Search for the cell housing the specified text and yield its [x, y] center coordinate. 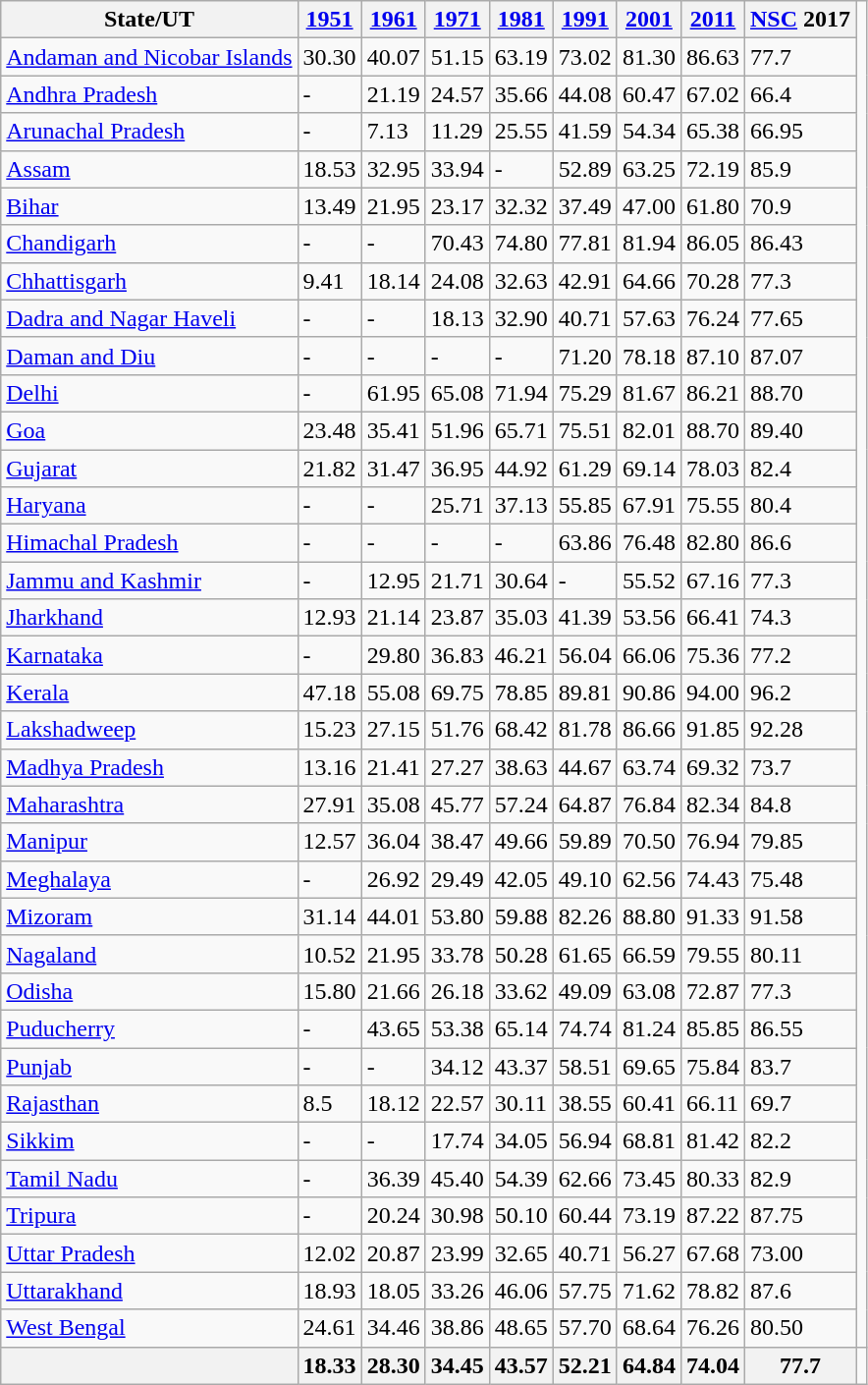
81.94 [648, 244]
30.64 [520, 581]
63.25 [648, 169]
43.57 [520, 1365]
34.46 [393, 1328]
18.53 [330, 169]
79.85 [801, 842]
34.05 [520, 1141]
37.49 [585, 206]
Karnataka [149, 655]
34.45 [458, 1365]
18.05 [393, 1291]
86.21 [713, 393]
66.4 [801, 94]
36.95 [458, 469]
Arunachal Pradesh [149, 132]
81.42 [713, 1141]
Puducherry [149, 1028]
Andaman and Nicobar Islands [149, 57]
73.45 [648, 1179]
63.08 [648, 991]
Madhya Pradesh [149, 767]
82.9 [801, 1179]
30.98 [458, 1216]
69.14 [648, 469]
18.93 [330, 1291]
82.01 [648, 430]
66.41 [713, 618]
85.9 [801, 169]
28.30 [393, 1365]
74.74 [585, 1028]
23.87 [458, 618]
50.10 [520, 1216]
89.81 [585, 692]
1981 [520, 20]
96.2 [801, 692]
56.94 [585, 1141]
26.18 [458, 991]
49.09 [585, 991]
94.00 [713, 692]
67.68 [713, 1253]
80.33 [713, 1179]
20.24 [393, 1216]
71.20 [585, 356]
86.05 [713, 244]
80.4 [801, 506]
13.49 [330, 206]
21.82 [330, 469]
73.19 [648, 1216]
73.00 [801, 1253]
46.21 [520, 655]
59.89 [585, 842]
91.85 [713, 730]
54.39 [520, 1179]
79.55 [713, 954]
33.94 [458, 169]
75.51 [585, 430]
38.63 [520, 767]
17.74 [458, 1141]
32.63 [520, 281]
43.65 [393, 1028]
45.40 [458, 1179]
74.3 [801, 618]
52.21 [585, 1365]
38.47 [458, 842]
42.05 [520, 879]
8.5 [330, 1104]
45.77 [458, 804]
60.44 [585, 1216]
47.00 [648, 206]
61.95 [393, 393]
56.04 [585, 655]
Jharkhand [149, 618]
Uttar Pradesh [149, 1253]
57.24 [520, 804]
34.12 [458, 1066]
15.23 [330, 730]
70.28 [713, 281]
18.33 [330, 1365]
57.63 [648, 318]
82.34 [713, 804]
1961 [393, 20]
82.2 [801, 1141]
2001 [648, 20]
68.81 [648, 1141]
67.02 [713, 94]
24.08 [458, 281]
33.62 [520, 991]
86.66 [648, 730]
78.03 [713, 469]
Kerala [149, 692]
91.33 [713, 916]
53.56 [648, 618]
70.43 [458, 244]
81.30 [648, 57]
54.34 [648, 132]
18.13 [458, 318]
30.30 [330, 57]
48.65 [520, 1328]
1991 [585, 20]
51.76 [458, 730]
59.88 [520, 916]
32.95 [393, 169]
87.75 [801, 1216]
63.19 [520, 57]
12.57 [330, 842]
35.66 [520, 94]
85.85 [713, 1028]
69.65 [648, 1066]
80.50 [801, 1328]
89.40 [801, 430]
21.19 [393, 94]
82.80 [713, 543]
24.57 [458, 94]
69.32 [713, 767]
78.82 [713, 1291]
82.26 [585, 916]
56.27 [648, 1253]
36.39 [393, 1179]
Tamil Nadu [149, 1179]
66.59 [648, 954]
37.13 [520, 506]
71.62 [648, 1291]
21.71 [458, 581]
41.59 [585, 132]
81.67 [648, 393]
38.55 [585, 1104]
27.27 [458, 767]
55.52 [648, 581]
61.29 [585, 469]
86.55 [801, 1028]
62.56 [648, 879]
Odisha [149, 991]
61.80 [713, 206]
7.13 [393, 132]
86.6 [801, 543]
10.52 [330, 954]
12.02 [330, 1253]
Chandigarh [149, 244]
55.08 [393, 692]
Bihar [149, 206]
84.8 [801, 804]
66.95 [801, 132]
Dadra and Nagar Haveli [149, 318]
36.04 [393, 842]
Rajasthan [149, 1104]
Tripura [149, 1216]
58.51 [585, 1066]
24.61 [330, 1328]
61.65 [585, 954]
47.18 [330, 692]
50.28 [520, 954]
77.65 [801, 318]
66.06 [648, 655]
65.08 [458, 393]
2011 [713, 20]
33.26 [458, 1291]
49.10 [585, 879]
42.91 [585, 281]
69.7 [801, 1104]
Nagaland [149, 954]
68.64 [648, 1328]
32.32 [520, 206]
Jammu and Kashmir [149, 581]
Gujarat [149, 469]
78.18 [648, 356]
74.04 [713, 1365]
66.11 [713, 1104]
77.81 [585, 244]
55.85 [585, 506]
64.87 [585, 804]
80.11 [801, 954]
62.66 [585, 1179]
60.41 [648, 1104]
87.10 [713, 356]
92.28 [801, 730]
Punjab [149, 1066]
67.16 [713, 581]
90.86 [648, 692]
Meghalaya [149, 879]
75.29 [585, 393]
71.94 [520, 393]
Mizoram [149, 916]
30.11 [520, 1104]
63.86 [585, 543]
36.83 [458, 655]
75.36 [713, 655]
West Bengal [149, 1328]
33.78 [458, 954]
72.87 [713, 991]
Chhattisgarh [149, 281]
1951 [330, 20]
86.63 [713, 57]
65.14 [520, 1028]
72.19 [713, 169]
64.84 [648, 1365]
87.22 [713, 1216]
76.48 [648, 543]
74.80 [520, 244]
35.08 [393, 804]
73.7 [801, 767]
65.38 [713, 132]
21.66 [393, 991]
Andhra Pradesh [149, 94]
32.65 [520, 1253]
Assam [149, 169]
29.80 [393, 655]
69.75 [458, 692]
53.80 [458, 916]
51.15 [458, 57]
Manipur [149, 842]
31.47 [393, 469]
76.26 [713, 1328]
44.92 [520, 469]
86.43 [801, 244]
21.14 [393, 618]
Lakshadweep [149, 730]
35.03 [520, 618]
22.57 [458, 1104]
44.08 [585, 94]
77.2 [801, 655]
Maharashtra [149, 804]
41.39 [585, 618]
Himachal Pradesh [149, 543]
78.85 [520, 692]
91.58 [801, 916]
27.15 [393, 730]
49.66 [520, 842]
21.41 [393, 767]
18.14 [393, 281]
Uttarakhand [149, 1291]
Haryana [149, 506]
83.7 [801, 1066]
68.42 [520, 730]
52.89 [585, 169]
25.71 [458, 506]
18.12 [393, 1104]
53.38 [458, 1028]
76.24 [713, 318]
75.84 [713, 1066]
11.29 [458, 132]
26.92 [393, 879]
51.96 [458, 430]
65.71 [520, 430]
57.75 [585, 1291]
76.94 [713, 842]
23.99 [458, 1253]
20.87 [393, 1253]
27.91 [330, 804]
44.01 [393, 916]
State/UT [149, 20]
74.43 [713, 879]
57.70 [585, 1328]
1971 [458, 20]
70.9 [801, 206]
46.06 [520, 1291]
44.67 [585, 767]
Delhi [149, 393]
Goa [149, 430]
25.55 [520, 132]
38.86 [458, 1328]
64.66 [648, 281]
75.55 [713, 506]
81.24 [648, 1028]
Daman and Diu [149, 356]
NSC 2017 [801, 20]
87.07 [801, 356]
12.95 [393, 581]
23.48 [330, 430]
31.14 [330, 916]
81.78 [585, 730]
35.41 [393, 430]
15.80 [330, 991]
70.50 [648, 842]
67.91 [648, 506]
60.47 [648, 94]
87.6 [801, 1291]
9.41 [330, 281]
40.07 [393, 57]
13.16 [330, 767]
63.74 [648, 767]
75.48 [801, 879]
23.17 [458, 206]
76.84 [648, 804]
29.49 [458, 879]
12.93 [330, 618]
32.90 [520, 318]
43.37 [520, 1066]
Sikkim [149, 1141]
88.80 [648, 916]
73.02 [585, 57]
82.4 [801, 469]
